Capture the cell that displays the provided text and extract its (x, y) central coordinate. 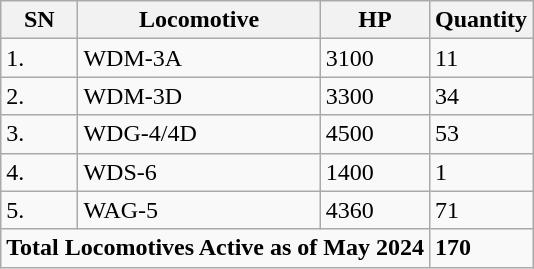
4. (40, 172)
SN (40, 20)
WDM-3D (199, 96)
4360 (374, 210)
3. (40, 134)
34 (482, 96)
WAG-5 (199, 210)
1 (482, 172)
2. (40, 96)
WDG-4/4D (199, 134)
HP (374, 20)
1400 (374, 172)
WDS-6 (199, 172)
4500 (374, 134)
71 (482, 210)
5. (40, 210)
11 (482, 58)
Total Locomotives Active as of May 2024 (216, 248)
Locomotive (199, 20)
Quantity (482, 20)
3100 (374, 58)
3300 (374, 96)
1. (40, 58)
WDM-3A (199, 58)
53 (482, 134)
170 (482, 248)
